Return the (X, Y) coordinate for the center point of the cell that contains the specified text.  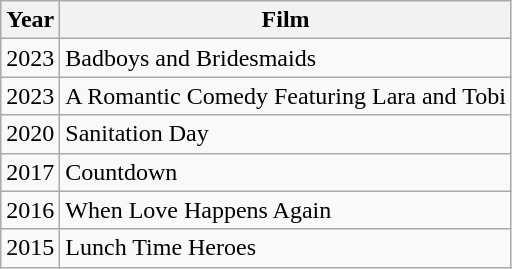
2017 (30, 172)
Lunch Time Heroes (286, 248)
Sanitation Day (286, 134)
Film (286, 20)
2020 (30, 134)
2015 (30, 248)
Year (30, 20)
A Romantic Comedy Featuring Lara and Tobi (286, 96)
2016 (30, 210)
Badboys and Bridesmaids (286, 58)
When Love Happens Again (286, 210)
Countdown (286, 172)
